Pinpoint the cell where the given text exists, returning its (x, y) midpoint coordinate. 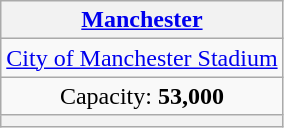
City of Manchester Stadium (142, 58)
Capacity: 53,000 (142, 96)
Manchester (142, 20)
